Pinpoint the cell where the given text exists, returning its (X, Y) midpoint coordinate. 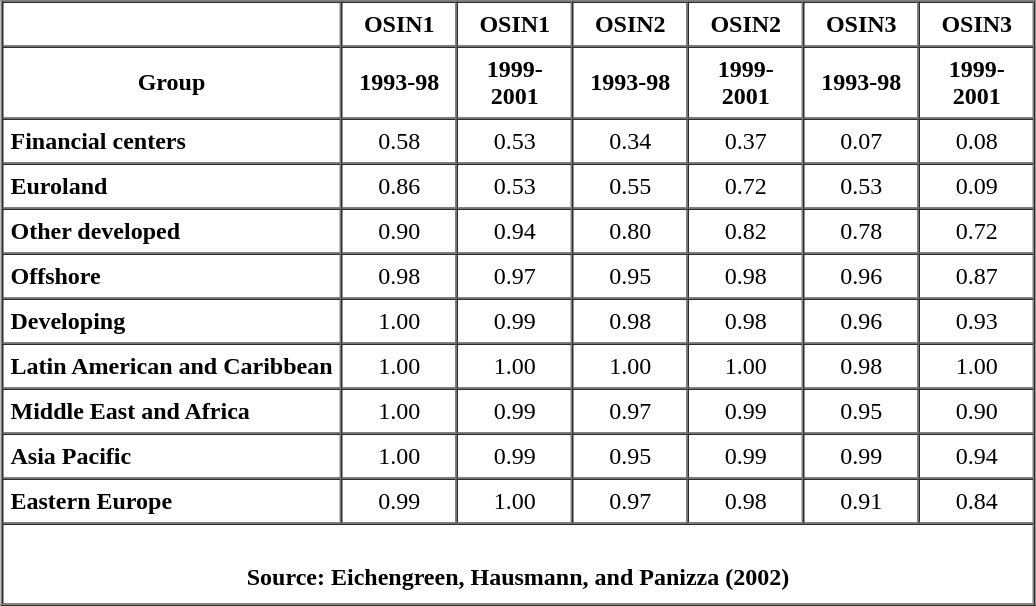
0.82 (746, 230)
Group (171, 82)
Euroland (171, 186)
0.91 (862, 500)
Eastern Europe (171, 500)
0.93 (977, 320)
0.08 (977, 140)
0.55 (631, 186)
0.07 (862, 140)
0.37 (746, 140)
Asia Pacific (171, 456)
0.09 (977, 186)
Financial centers (171, 140)
0.84 (977, 500)
0.80 (631, 230)
0.78 (862, 230)
0.86 (400, 186)
Developing (171, 320)
Other developed (171, 230)
0.87 (977, 276)
Offshore (171, 276)
Middle East and Africa (171, 410)
0.34 (631, 140)
0.58 (400, 140)
Latin American and Caribbean (171, 366)
